Identify which cell holds the provided text, then report its (X, Y) central coordinate. 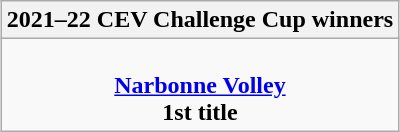
2021–22 CEV Challenge Cup winners (200, 20)
Narbonne Volley 1st title (200, 85)
